Capture the cell that displays the provided text and extract its [X, Y] central coordinate. 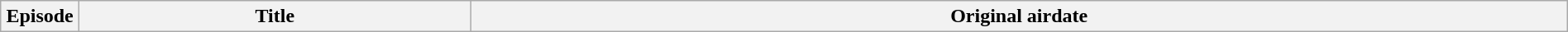
Title [275, 16]
Episode [40, 16]
Original airdate [1019, 16]
